For the text-containing cell, return its midpoint in [x, y] coordinate format. 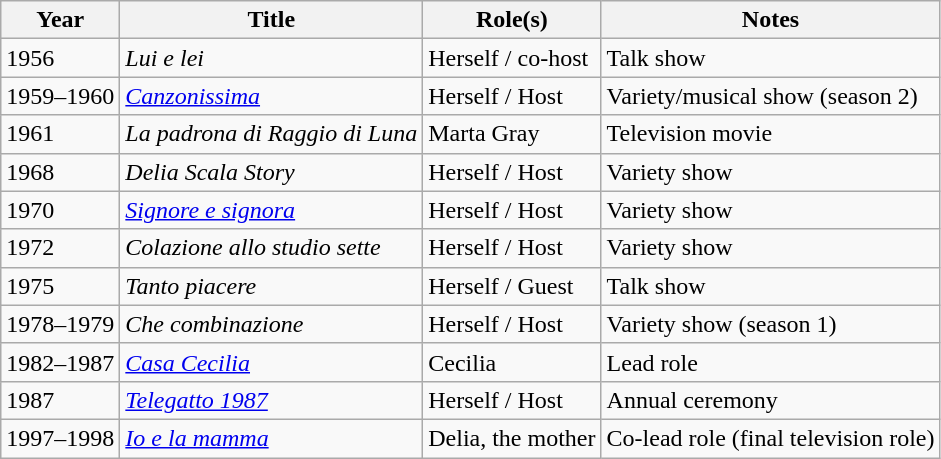
Delia Scala Story [272, 172]
Tanto piacere [272, 286]
1982–1987 [60, 362]
La padrona di Raggio di Luna [272, 134]
1978–1979 [60, 324]
Colazione allo studio sette [272, 248]
Herself / co-host [512, 58]
Annual ceremony [770, 400]
Che combinazione [272, 324]
Television movie [770, 134]
Lui e lei [272, 58]
Casa Cecilia [272, 362]
Title [272, 20]
1968 [60, 172]
Variety/musical show (season 2) [770, 96]
Co-lead role (final television role) [770, 438]
1997–1998 [60, 438]
Telegatto 1987 [272, 400]
1975 [60, 286]
Lead role [770, 362]
1959–1960 [60, 96]
Herself / Guest [512, 286]
Marta Gray [512, 134]
Variety show (season 1) [770, 324]
1956 [60, 58]
Canzonissima [272, 96]
Notes [770, 20]
Io e la mamma [272, 438]
Cecilia [512, 362]
1972 [60, 248]
Signore e signora [272, 210]
1987 [60, 400]
Role(s) [512, 20]
Delia, the mother [512, 438]
1961 [60, 134]
Year [60, 20]
1970 [60, 210]
